Locate the cell with the specified text and output its [x, y] center coordinate. 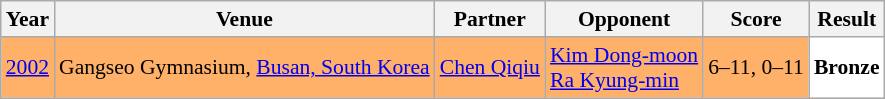
6–11, 0–11 [756, 68]
Gangseo Gymnasium, Busan, South Korea [244, 68]
Year [28, 19]
Venue [244, 19]
Kim Dong-moon Ra Kyung-min [624, 68]
2002 [28, 68]
Partner [490, 19]
Opponent [624, 19]
Chen Qiqiu [490, 68]
Score [756, 19]
Bronze [847, 68]
Result [847, 19]
